Return [X, Y] of the center of cell containing provided text 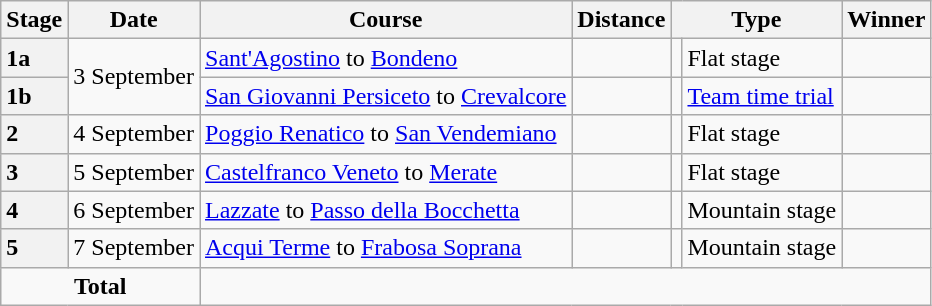
Distance [622, 20]
San Giovanni Persiceto to Crevalcore [386, 96]
4 September [134, 134]
Castelfranco Veneto to Merate [386, 172]
5 September [134, 172]
5 [34, 248]
7 September [134, 248]
2 [34, 134]
Type [756, 20]
Lazzate to Passo della Bocchetta [386, 210]
Total [100, 286]
1a [34, 58]
1b [34, 96]
Team time trial [762, 96]
Winner [886, 20]
3 [34, 172]
Course [386, 20]
4 [34, 210]
Sant'Agostino to Bondeno [386, 58]
Acqui Terme to Frabosa Soprana [386, 248]
Stage [34, 20]
Poggio Renatico to San Vendemiano [386, 134]
3 September [134, 77]
Date [134, 20]
6 September [134, 210]
